Find where the given text appears and provide that cell's center as [x, y] coordinate. 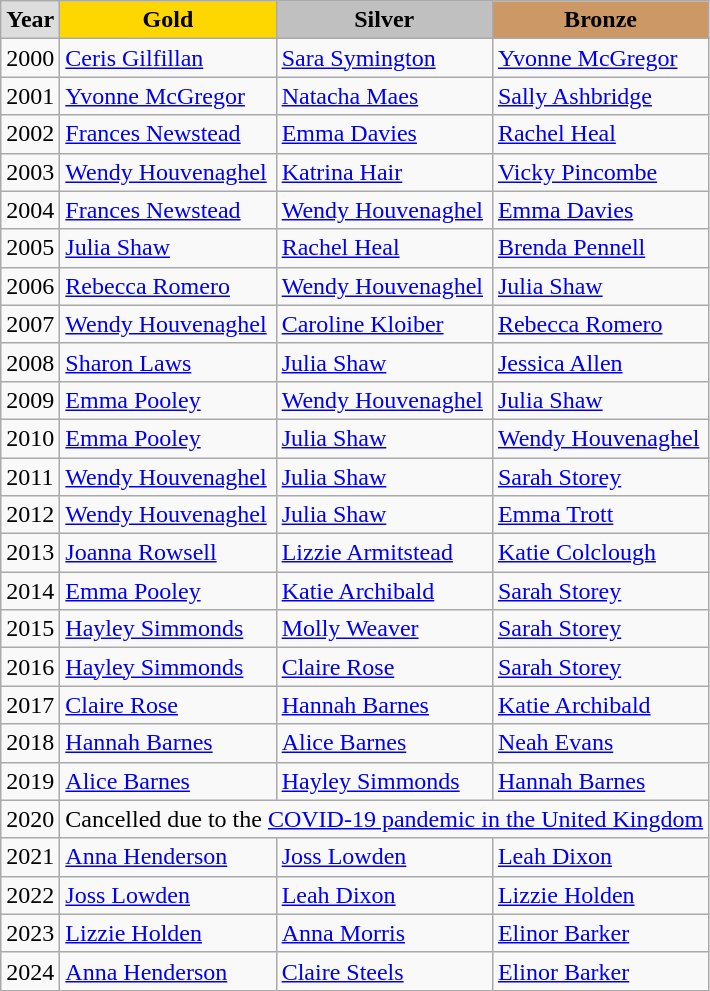
Bronze [600, 20]
2002 [30, 134]
Katie Colclough [600, 553]
Neah Evans [600, 743]
2007 [30, 324]
2021 [30, 857]
Caroline Kloiber [384, 324]
2010 [30, 438]
Jessica Allen [600, 362]
2020 [30, 819]
Brenda Pennell [600, 248]
Sally Ashbridge [600, 96]
Natacha Maes [384, 96]
2009 [30, 400]
Sara Symington [384, 58]
Vicky Pincombe [600, 172]
Cancelled due to the COVID-19 pandemic in the United Kingdom [384, 819]
Year [30, 20]
2003 [30, 172]
2013 [30, 553]
2012 [30, 515]
Katrina Hair [384, 172]
Gold [168, 20]
Molly Weaver [384, 629]
2005 [30, 248]
2000 [30, 58]
Emma Trott [600, 515]
Silver [384, 20]
2004 [30, 210]
Joanna Rowsell [168, 553]
2008 [30, 362]
2001 [30, 96]
Lizzie Armitstead [384, 553]
Claire Steels [384, 971]
Sharon Laws [168, 362]
2006 [30, 286]
2016 [30, 667]
2022 [30, 895]
Anna Morris [384, 933]
2024 [30, 971]
2023 [30, 933]
2015 [30, 629]
Ceris Gilfillan [168, 58]
2017 [30, 705]
2011 [30, 477]
2019 [30, 781]
2014 [30, 591]
2018 [30, 743]
